Provide the (X, Y) coordinate of the cell's center where the given text is located.  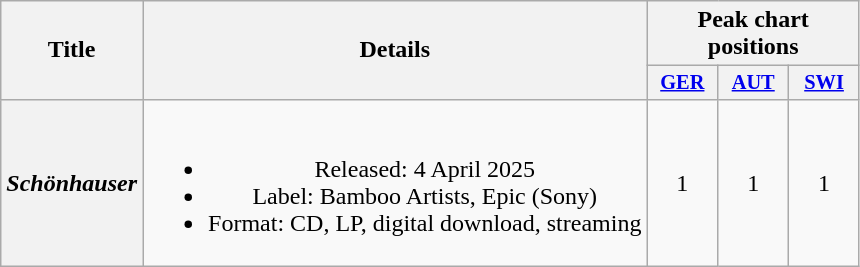
Details (395, 50)
Title (72, 50)
Schönhauser (72, 182)
AUT (754, 83)
GER (682, 83)
Released: 4 April 2025Label: Bamboo Artists, Epic (Sony)Format: CD, LP, digital download, streaming (395, 182)
Peak chart positions (754, 34)
SWI (824, 83)
